From the cell containing the given text, extract its center point as (X, Y) coordinate. 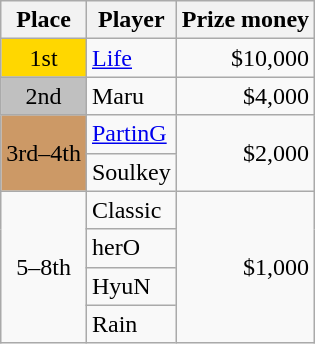
$2,000 (245, 153)
Rain (131, 324)
HyuN (131, 286)
PartinG (131, 134)
Place (44, 20)
Life (131, 58)
3rd–4th (44, 153)
$10,000 (245, 58)
1st (44, 58)
2nd (44, 96)
Classic (131, 210)
Player (131, 20)
$4,000 (245, 96)
herO (131, 248)
5–8th (44, 267)
$1,000 (245, 267)
Prize money (245, 20)
Soulkey (131, 172)
Maru (131, 96)
